For the text-containing cell, return its midpoint in [X, Y] coordinate format. 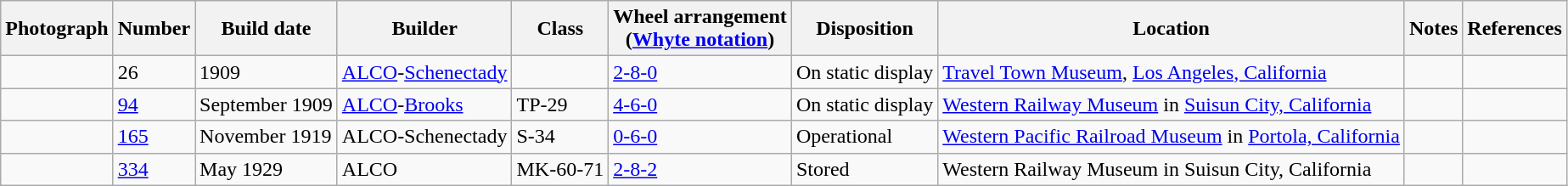
2-8-2 [700, 169]
94 [154, 104]
Wheel arrangement(Whyte notation) [700, 29]
Location [1172, 29]
Number [154, 29]
Disposition [864, 29]
Photograph [57, 29]
Build date [267, 29]
Operational [864, 137]
0-6-0 [700, 137]
Stored [864, 169]
TP-29 [560, 104]
September 1909 [267, 104]
May 1929 [267, 169]
ALCO-Brooks [424, 104]
1909 [267, 72]
4-6-0 [700, 104]
165 [154, 137]
2-8-0 [700, 72]
26 [154, 72]
ALCO [424, 169]
References [1515, 29]
Class [560, 29]
Travel Town Museum, Los Angeles, California [1172, 72]
Notes [1433, 29]
Western Pacific Railroad Museum in Portola, California [1172, 137]
S-34 [560, 137]
Builder [424, 29]
MK-60-71 [560, 169]
November 1919 [267, 137]
334 [154, 169]
